Scan for the cell matching the given text and deliver its [X, Y] coordinate at center. 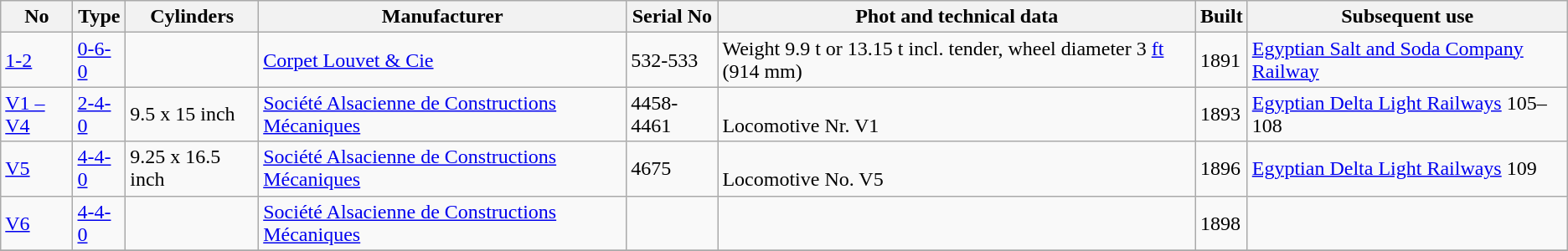
1896 [1221, 169]
Phot and technical data [957, 17]
1-2 [37, 60]
9.5 x 15 inch [193, 114]
Type [99, 17]
Locomotive Nr. V1 [957, 114]
4675 [672, 169]
Cylinders [193, 17]
Corpet Louvet & Cie [442, 60]
V5 [37, 169]
0-6-0 [99, 60]
9.25 x 16.5 inch [193, 169]
Subsequent use [1407, 17]
V6 [37, 223]
No [37, 17]
Egyptian Salt and Soda Company Railway [1407, 60]
1893 [1221, 114]
4458-4461 [672, 114]
V1 – V4 [37, 114]
2-4-0 [99, 114]
Built [1221, 17]
Egyptian Delta Light Railways 109 [1407, 169]
1898 [1221, 223]
Weight 9.9 t or 13.15 t incl. tender, wheel diameter 3 ft (914 mm) [957, 60]
Locomotive No. V5 [957, 169]
Manufacturer [442, 17]
Serial No [672, 17]
532-533 [672, 60]
Egyptian Delta Light Railways 105–108 [1407, 114]
1891 [1221, 60]
